For the text-containing cell, return its midpoint in [x, y] coordinate format. 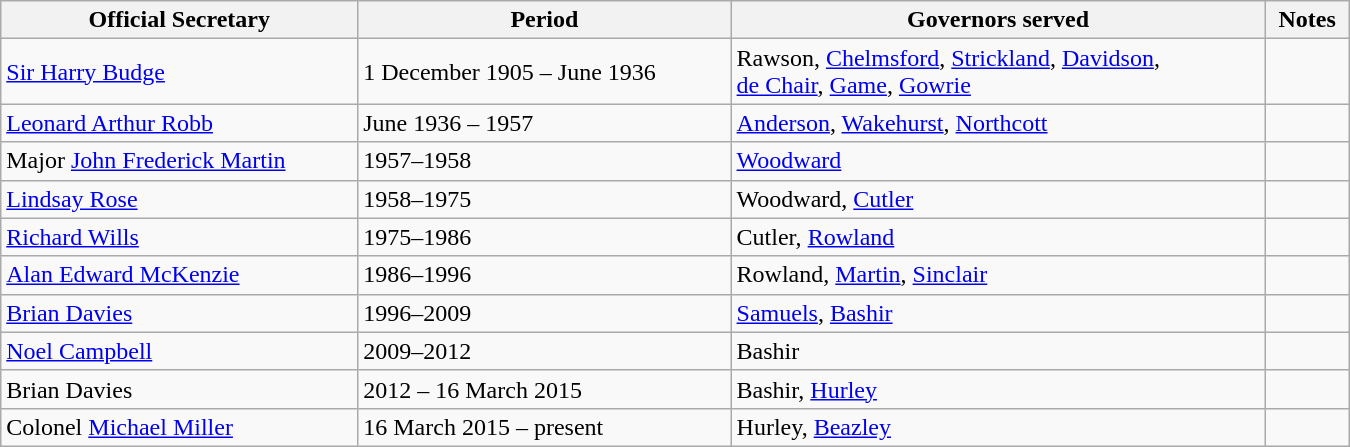
Notes [1307, 20]
1996–2009 [544, 313]
Leonard Arthur Robb [180, 123]
1975–1986 [544, 237]
1986–1996 [544, 275]
Cutler, Rowland [998, 237]
Noel Campbell [180, 351]
1957–1958 [544, 161]
Official Secretary [180, 20]
2009–2012 [544, 351]
Rowland, Martin, Sinclair [998, 275]
Woodward, Cutler [998, 199]
Colonel Michael Miller [180, 427]
Woodward [998, 161]
Alan Edward McKenzie [180, 275]
June 1936 – 1957 [544, 123]
Rawson, Chelmsford, Strickland, Davidson,de Chair, Game, Gowrie [998, 72]
Sir Harry Budge [180, 72]
Bashir [998, 351]
Lindsay Rose [180, 199]
Major John Frederick Martin [180, 161]
Richard Wills [180, 237]
Samuels, Bashir [998, 313]
1958–1975 [544, 199]
Period [544, 20]
16 March 2015 – present [544, 427]
Governors served [998, 20]
1 December 1905 – June 1936 [544, 72]
2012 – 16 March 2015 [544, 389]
Hurley, Beazley [998, 427]
Bashir, Hurley [998, 389]
Anderson, Wakehurst, Northcott [998, 123]
